Detect which cell encompasses the target text, then output its (x, y) center coordinate. 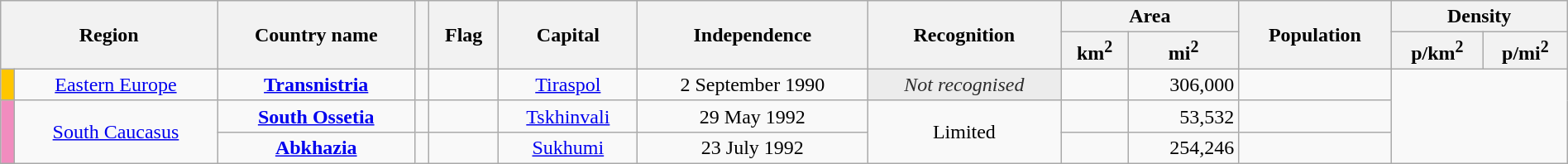
23 July 1992 (753, 147)
Abkhazia (316, 147)
Sukhumi (568, 147)
53,532 (1183, 116)
254,246 (1183, 147)
p/km2 (1437, 51)
Population (1315, 35)
km2 (1095, 51)
p/mi2 (1526, 51)
Limited (964, 132)
Region (109, 35)
2 September 1990 (753, 84)
Capital (568, 35)
Density (1479, 17)
29 May 1992 (753, 116)
Transnistria (316, 84)
Country name (316, 35)
South Caucasus (116, 132)
South Ossetia (316, 116)
Tiraspol (568, 84)
Tskhinvali (568, 116)
Eastern Europe (116, 84)
Flag (463, 35)
Area (1150, 17)
Recognition (964, 35)
Not recognised (964, 84)
Independence (753, 35)
mi2 (1183, 51)
306,000 (1183, 84)
